Return [X, Y] of the center of cell containing provided text 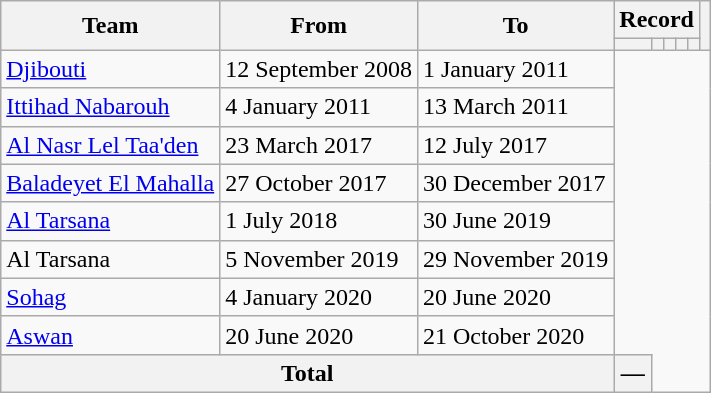
1 July 2018 [319, 221]
4 January 2020 [319, 297]
Al Nasr Lel Taa'den [110, 145]
To [515, 26]
Total [308, 373]
Ittihad Nabarouh [110, 107]
5 November 2019 [319, 259]
27 October 2017 [319, 183]
1 January 2011 [515, 69]
Aswan [110, 335]
13 March 2011 [515, 107]
Record [657, 20]
Baladeyet El Mahalla [110, 183]
Sohag [110, 297]
Djibouti [110, 69]
4 January 2011 [319, 107]
— [633, 373]
29 November 2019 [515, 259]
12 September 2008 [319, 69]
21 October 2020 [515, 335]
From [319, 26]
30 December 2017 [515, 183]
Team [110, 26]
30 June 2019 [515, 221]
12 July 2017 [515, 145]
23 March 2017 [319, 145]
